Pinpoint the cell where the given text exists, returning its [x, y] midpoint coordinate. 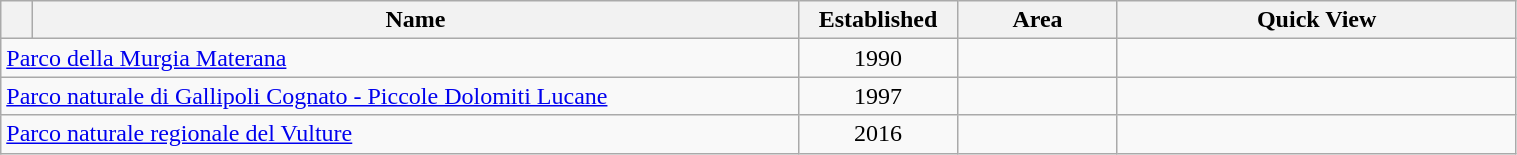
Parco naturale regionale del Vulture [400, 134]
1997 [878, 96]
Parco naturale di Gallipoli Cognato - Piccole Dolomiti Lucane [400, 96]
Quick View [1316, 20]
Parco della Murgia Materana [400, 58]
2016 [878, 134]
Established [878, 20]
1990 [878, 58]
Name [416, 20]
Area [1038, 20]
